Capture the cell that displays the provided text and extract its (X, Y) central coordinate. 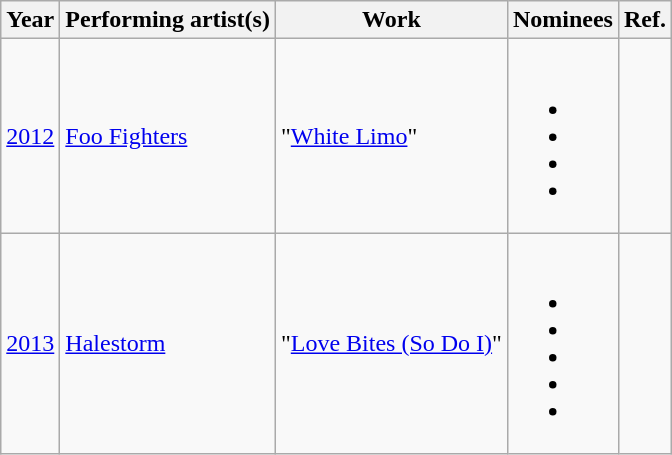
2012 (30, 136)
Foo Fighters (168, 136)
2013 (30, 344)
Year (30, 20)
Performing artist(s) (168, 20)
Halestorm (168, 344)
Work (391, 20)
Ref. (644, 20)
Nominees (562, 20)
"White Limo" (391, 136)
"Love Bites (So Do I)" (391, 344)
